Return the [X, Y] coordinate for the center point of the cell that contains the specified text.  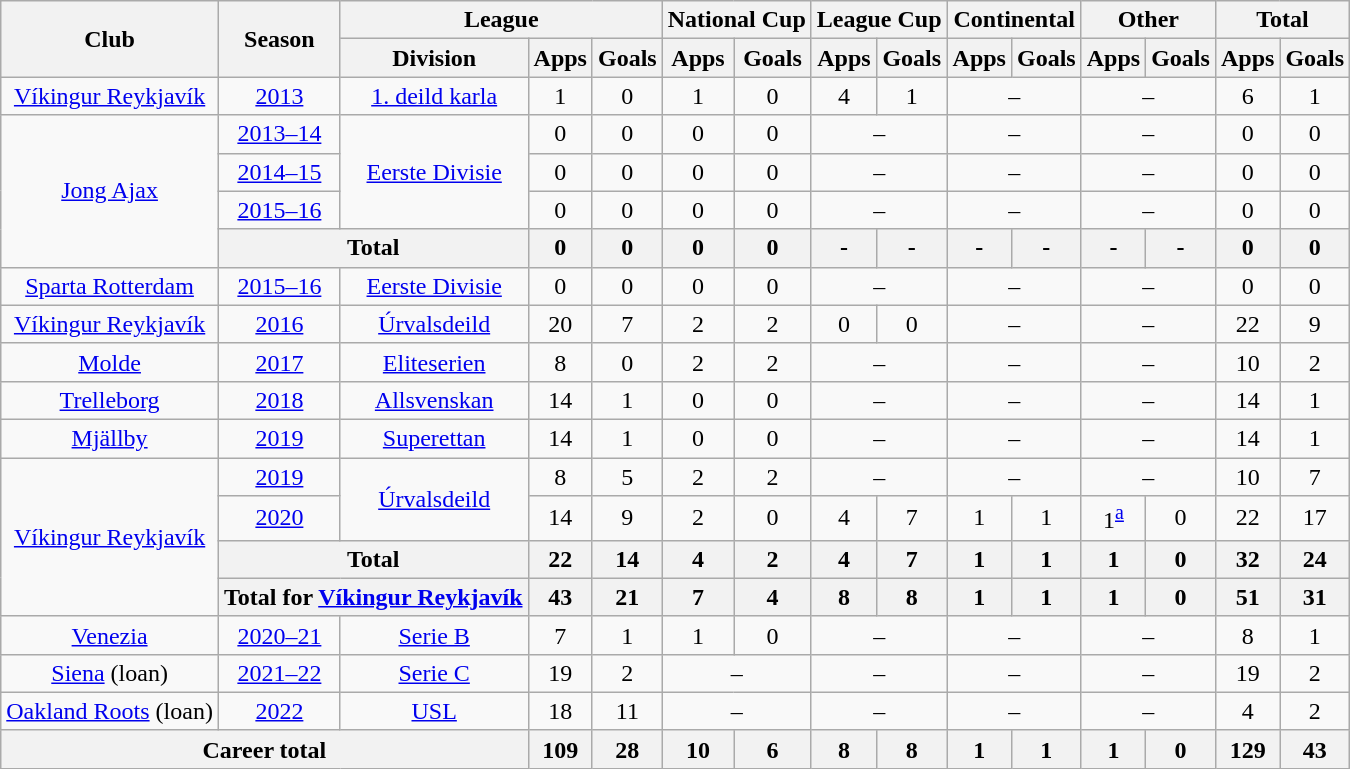
2013 [279, 96]
Club [110, 39]
Continental [1014, 20]
2021–22 [279, 673]
Siena (loan) [110, 673]
129 [1247, 749]
17 [1315, 518]
Division [434, 58]
24 [1315, 559]
Oakland Roots (loan) [110, 711]
2022 [279, 711]
Jong Ajax [110, 191]
32 [1247, 559]
USL [434, 711]
1. deild karla [434, 96]
Serie C [434, 673]
Career total [264, 749]
2016 [279, 324]
2020 [279, 518]
109 [560, 749]
2014–15 [279, 172]
Season [279, 39]
18 [560, 711]
League Cup [879, 20]
Mjällby [110, 438]
28 [627, 749]
Allsvenskan [434, 400]
1a [1113, 518]
Serie B [434, 635]
2017 [279, 362]
2020–21 [279, 635]
21 [627, 597]
Molde [110, 362]
Eliteserien [434, 362]
Total for Víkingur Reykjavík [373, 597]
National Cup [736, 20]
Sparta Rotterdam [110, 286]
5 [627, 477]
Trelleborg [110, 400]
2018 [279, 400]
Venezia [110, 635]
2013–14 [279, 134]
Other [1148, 20]
31 [1315, 597]
11 [627, 711]
51 [1247, 597]
Superettan [434, 438]
League [501, 20]
20 [560, 324]
